Search for the cell housing the specified text and yield its [x, y] center coordinate. 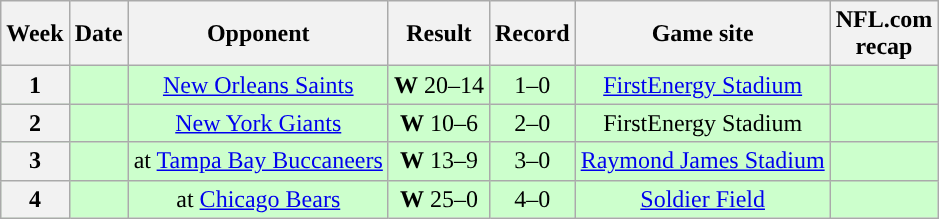
New York Giants [258, 123]
4–0 [532, 199]
1–0 [532, 85]
Week [35, 34]
1 [35, 85]
New Orleans Saints [258, 85]
W 20–14 [438, 85]
W 13–9 [438, 161]
Date [98, 34]
Opponent [258, 34]
Record [532, 34]
Game site [702, 34]
NFL.comrecap [884, 34]
at Chicago Bears [258, 199]
3–0 [532, 161]
2 [35, 123]
3 [35, 161]
Raymond James Stadium [702, 161]
4 [35, 199]
at Tampa Bay Buccaneers [258, 161]
Soldier Field [702, 199]
Result [438, 34]
2–0 [532, 123]
W 10–6 [438, 123]
W 25–0 [438, 199]
